Pinpoint the cell where the given text exists, returning its (X, Y) midpoint coordinate. 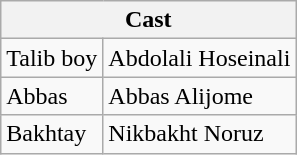
Abbas Alijome (200, 96)
Abdolali Hoseinali (200, 58)
Cast (148, 20)
Nikbakht Noruz (200, 134)
Bakhtay (52, 134)
Talib boy (52, 58)
Abbas (52, 96)
